Identify which cell holds the provided text, then report its (X, Y) central coordinate. 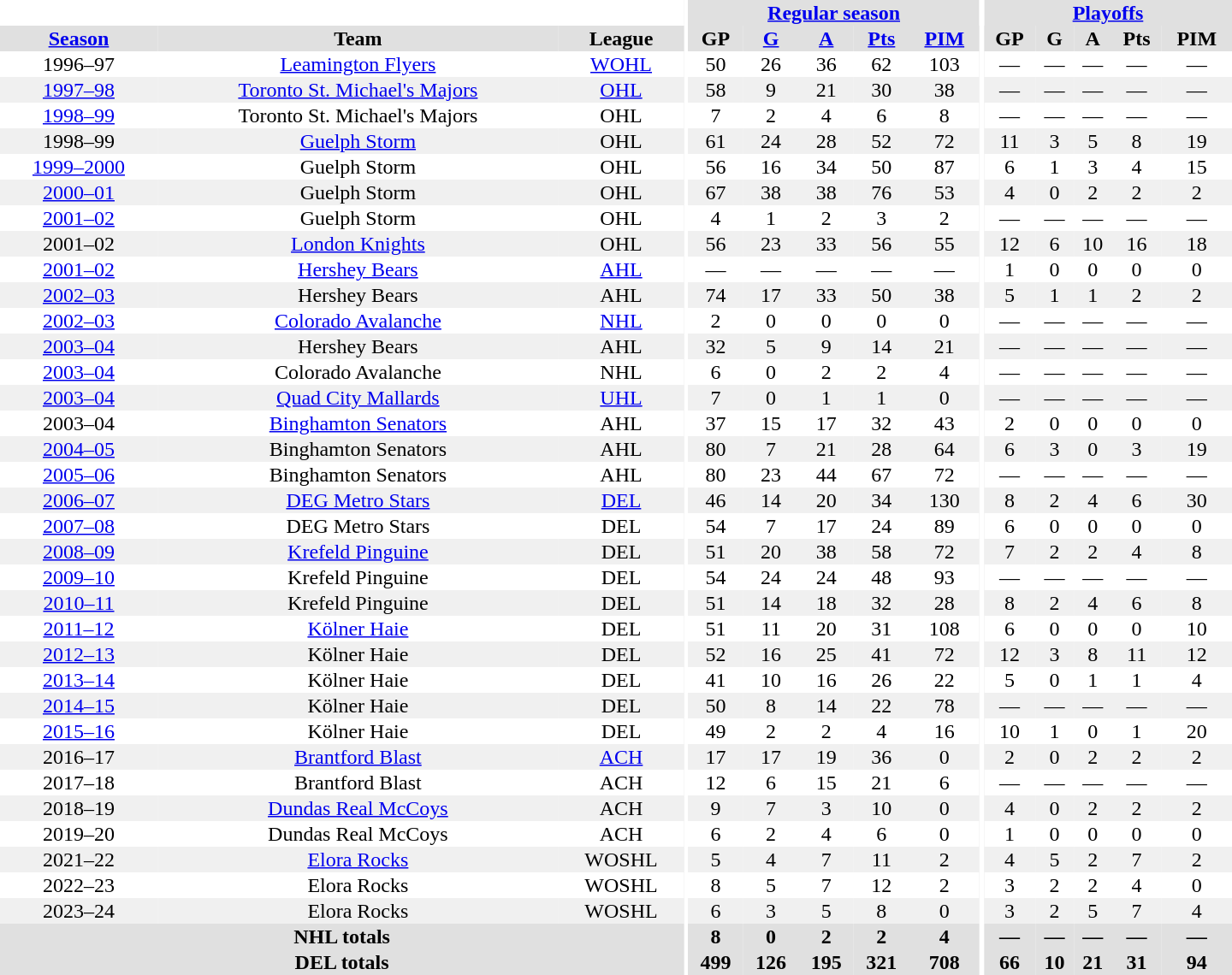
43 (945, 423)
49 (715, 731)
2015–16 (79, 731)
87 (945, 167)
2021–22 (79, 860)
195 (826, 962)
2011–12 (79, 629)
708 (945, 962)
League (621, 38)
2014–15 (79, 706)
Regular season (833, 13)
2023–24 (79, 911)
46 (715, 500)
64 (945, 449)
44 (826, 475)
Playoffs (1108, 13)
130 (945, 500)
WOHL (621, 64)
2010–11 (79, 603)
321 (881, 962)
Quad City Mallards (358, 398)
94 (1197, 962)
2000–01 (79, 192)
2006–07 (79, 500)
2009–10 (79, 577)
2013–14 (79, 680)
76 (881, 192)
NHL totals (342, 937)
2008–09 (79, 552)
2012–13 (79, 654)
37 (715, 423)
2019–20 (79, 834)
53 (945, 192)
108 (945, 629)
2004–05 (79, 449)
Season (79, 38)
London Knights (358, 244)
UHL (621, 398)
62 (881, 64)
89 (945, 526)
2007–08 (79, 526)
Team (358, 38)
1996–97 (79, 64)
2005–06 (79, 475)
103 (945, 64)
48 (881, 577)
Leamington Flyers (358, 64)
1997–98 (79, 90)
25 (826, 654)
2017–18 (79, 783)
55 (945, 244)
66 (1010, 962)
499 (715, 962)
93 (945, 577)
78 (945, 706)
2022–23 (79, 885)
74 (715, 295)
61 (715, 141)
2016–17 (79, 757)
1999–2000 (79, 167)
2018–19 (79, 808)
126 (772, 962)
DEL totals (342, 962)
